Find where the given text appears and provide that cell's center as [X, Y] coordinate. 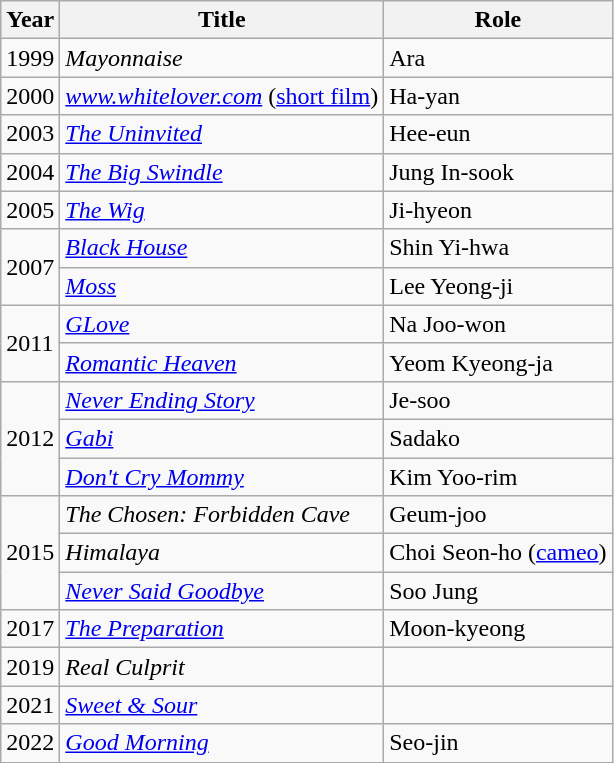
Shin Yi-hwa [498, 248]
2019 [30, 667]
Je-soo [498, 400]
Kim Yoo-rim [498, 477]
Moon-kyeong [498, 629]
Real Culprit [222, 667]
2017 [30, 629]
Good Morning [222, 743]
2011 [30, 343]
Role [498, 20]
Never Said Goodbye [222, 591]
Year [30, 20]
2015 [30, 553]
2005 [30, 210]
2022 [30, 743]
2007 [30, 267]
Never Ending Story [222, 400]
Geum-joo [498, 515]
2021 [30, 705]
Soo Jung [498, 591]
Ara [498, 58]
The Preparation [222, 629]
Choi Seon-ho (cameo) [498, 553]
The Big Swindle [222, 172]
2000 [30, 96]
Yeom Kyeong-ja [498, 362]
Black House [222, 248]
2004 [30, 172]
Seo-jin [498, 743]
Gabi [222, 438]
Sweet & Sour [222, 705]
2012 [30, 438]
The Chosen: Forbidden Cave [222, 515]
2003 [30, 134]
Ha-yan [498, 96]
Himalaya [222, 553]
1999 [30, 58]
Ji-hyeon [498, 210]
Sadako [498, 438]
GLove [222, 324]
Don't Cry Mommy [222, 477]
Na Joo-won [498, 324]
Mayonnaise [222, 58]
Lee Yeong-ji [498, 286]
Moss [222, 286]
www.whitelover.com (short film) [222, 96]
Jung In-sook [498, 172]
The Wig [222, 210]
The Uninvited [222, 134]
Hee-eun [498, 134]
Title [222, 20]
Romantic Heaven [222, 362]
